Output the (X, Y) coordinate of the center of the cell containing the given text.  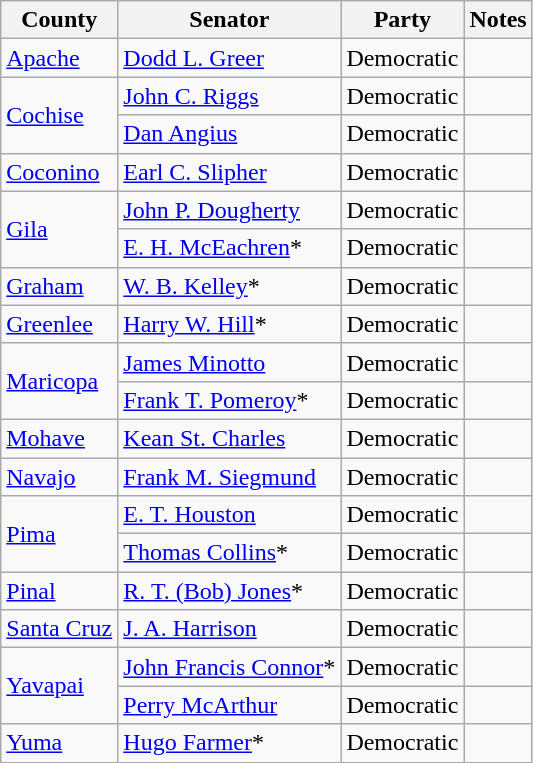
Navajo (60, 477)
Santa Cruz (60, 629)
Harry W. Hill* (230, 324)
Yuma (60, 743)
E. T. Houston (230, 515)
W. B. Kelley* (230, 286)
Kean St. Charles (230, 438)
Coconino (60, 172)
Frank M. Siegmund (230, 477)
Yavapai (60, 686)
Thomas Collins* (230, 553)
Pinal (60, 591)
Mohave (60, 438)
Pima (60, 534)
Apache (60, 58)
Maricopa (60, 381)
Notes (498, 20)
John Francis Connor* (230, 667)
James Minotto (230, 362)
Dodd L. Greer (230, 58)
Gila (60, 229)
Frank T. Pomeroy* (230, 400)
Cochise (60, 115)
John C. Riggs (230, 96)
Earl C. Slipher (230, 172)
Graham (60, 286)
R. T. (Bob) Jones* (230, 591)
Dan Angius (230, 134)
John P. Dougherty (230, 210)
J. A. Harrison (230, 629)
Hugo Farmer* (230, 743)
E. H. McEachren* (230, 248)
Greenlee (60, 324)
Party (402, 20)
County (60, 20)
Senator (230, 20)
Perry McArthur (230, 705)
